Pinpoint the cell where the given text exists, returning its (x, y) midpoint coordinate. 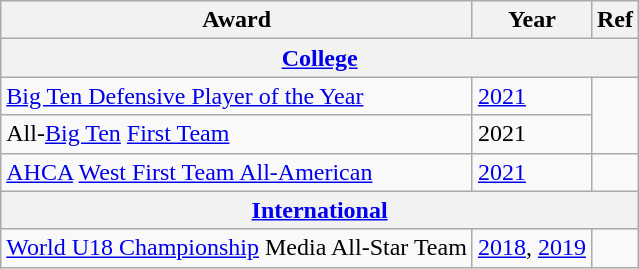
International (320, 210)
Award (237, 20)
All-Big Ten First Team (237, 134)
College (320, 58)
Big Ten Defensive Player of the Year (237, 96)
Ref (614, 20)
Year (532, 20)
2018, 2019 (532, 248)
AHCA West First Team All-American (237, 172)
World U18 Championship Media All-Star Team (237, 248)
